Search for the cell housing the specified text and yield its [X, Y] center coordinate. 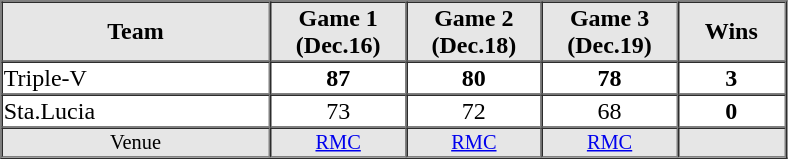
Game 2 (Dec.18) [474, 32]
Sta.Lucia [136, 110]
3 [731, 78]
Venue [136, 143]
68 [610, 110]
72 [474, 110]
87 [338, 78]
Game 1 (Dec.16) [338, 32]
0 [731, 110]
Triple-V [136, 78]
Game 3 (Dec.19) [610, 32]
78 [610, 78]
80 [474, 78]
Team [136, 32]
Wins [731, 32]
73 [338, 110]
